Output the (X, Y) coordinate of the center of the cell containing the given text.  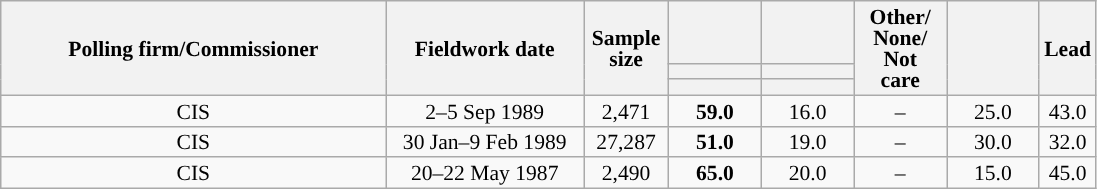
20–22 May 1987 (485, 174)
30 Jan–9 Feb 1989 (485, 142)
59.0 (716, 110)
27,287 (626, 142)
43.0 (1068, 110)
20.0 (808, 174)
Sample size (626, 48)
32.0 (1068, 142)
25.0 (992, 110)
2–5 Sep 1989 (485, 110)
19.0 (808, 142)
Other/None/Notcare (900, 48)
Fieldwork date (485, 48)
30.0 (992, 142)
Lead (1068, 48)
16.0 (808, 110)
2,471 (626, 110)
2,490 (626, 174)
45.0 (1068, 174)
65.0 (716, 174)
15.0 (992, 174)
51.0 (716, 142)
Polling firm/Commissioner (194, 48)
